Find where the given text appears and provide that cell's center as [X, Y] coordinate. 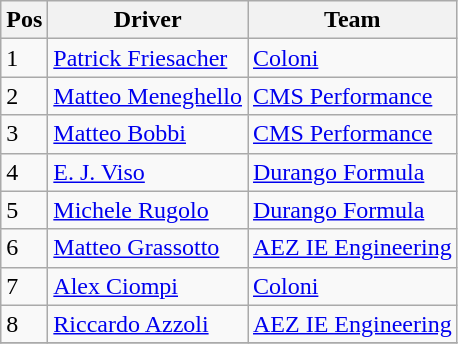
Alex Ciompi [148, 286]
Riccardo Azzoli [148, 324]
Patrick Friesacher [148, 58]
Michele Rugolo [148, 210]
4 [24, 172]
Matteo Grassotto [148, 248]
E. J. Viso [148, 172]
Driver [148, 20]
1 [24, 58]
3 [24, 134]
6 [24, 248]
7 [24, 286]
Team [353, 20]
Matteo Meneghello [148, 96]
8 [24, 324]
2 [24, 96]
Matteo Bobbi [148, 134]
Pos [24, 20]
5 [24, 210]
